Find where the given text appears and provide that cell's center as (X, Y) coordinate. 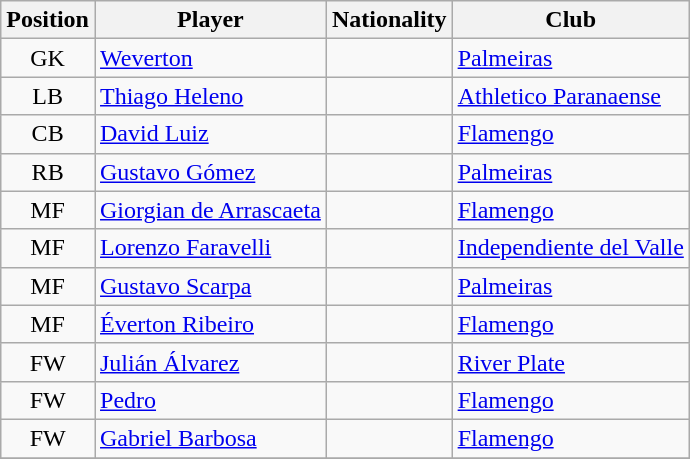
Weverton (210, 58)
Julián Álvarez (210, 362)
Gabriel Barbosa (210, 438)
Pedro (210, 400)
CB (48, 134)
Gustavo Gómez (210, 172)
Éverton Ribeiro (210, 324)
David Luiz (210, 134)
Gustavo Scarpa (210, 286)
Thiago Heleno (210, 96)
Position (48, 20)
RB (48, 172)
Player (210, 20)
Giorgian de Arrascaeta (210, 210)
Independiente del Valle (570, 248)
Club (570, 20)
Athletico Paranaense (570, 96)
Lorenzo Faravelli (210, 248)
Nationality (389, 20)
GK (48, 58)
River Plate (570, 362)
LB (48, 96)
